Find where the given text appears and provide that cell's center as (x, y) coordinate. 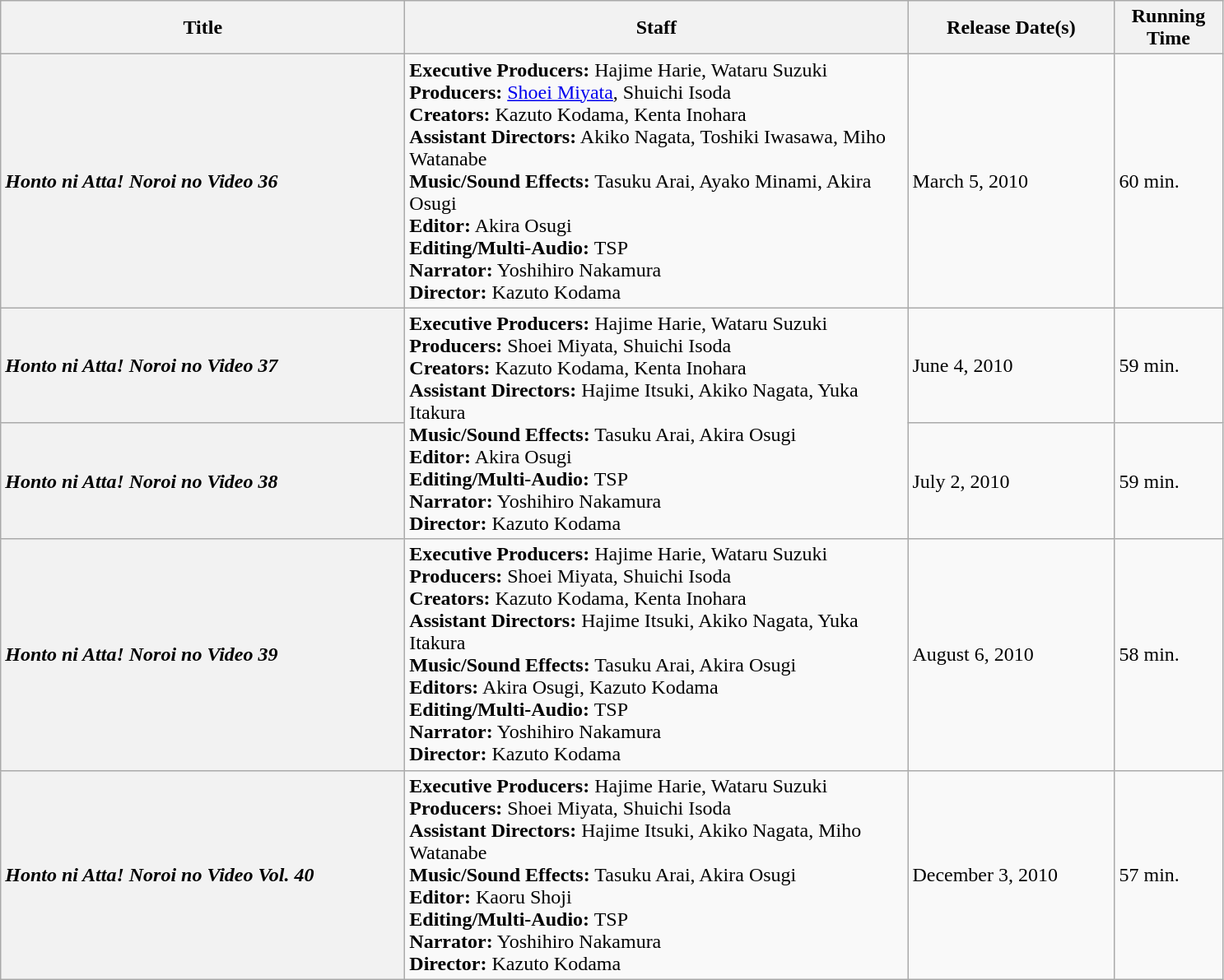
Honto ni Atta! Noroi no Video 38 (202, 481)
August 6, 2010 (1011, 655)
Title (202, 28)
Staff (657, 28)
March 5, 2010 (1011, 181)
Running Time (1169, 28)
Honto ni Atta! Noroi no Video 36 (202, 181)
Honto ni Atta! Noroi no Video 37 (202, 365)
58 min. (1169, 655)
Honto ni Atta! Noroi no Video 39 (202, 655)
Release Date(s) (1011, 28)
December 3, 2010 (1011, 875)
July 2, 2010 (1011, 481)
60 min. (1169, 181)
June 4, 2010 (1011, 365)
Honto ni Atta! Noroi no Video Vol. 40 (202, 875)
57 min. (1169, 875)
